Find where the given text appears and provide that cell's center as (X, Y) coordinate. 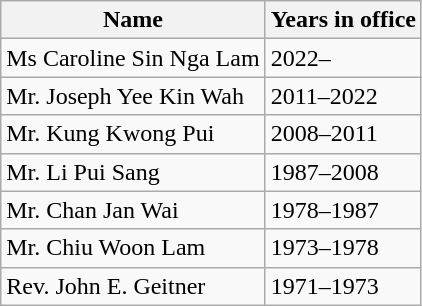
2011–2022 (343, 96)
Rev. John E. Geitner (133, 286)
Mr. Joseph Yee Kin Wah (133, 96)
Mr. Chan Jan Wai (133, 210)
2022– (343, 58)
Mr. Kung Kwong Pui (133, 134)
1987–2008 (343, 172)
Name (133, 20)
Ms Caroline Sin Nga Lam (133, 58)
Years in office (343, 20)
2008–2011 (343, 134)
1973–1978 (343, 248)
1978–1987 (343, 210)
Mr. Li Pui Sang (133, 172)
1971–1973 (343, 286)
Mr. Chiu Woon Lam (133, 248)
